Output the (X, Y) coordinate of the center of the cell containing the given text.  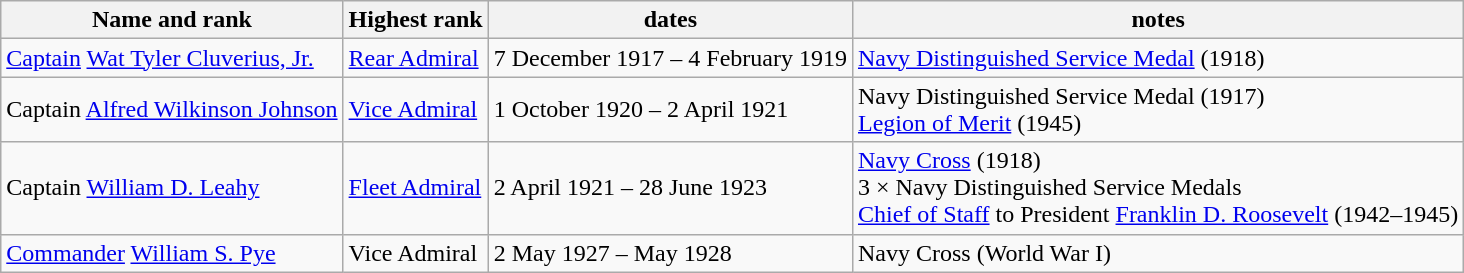
Navy Cross (World War I) (1158, 253)
7 December 1917 – 4 February 1919 (670, 58)
Navy Cross (1918)3 × Navy Distinguished Service MedalsChief of Staff to President Franklin D. Roosevelt (1942–1945) (1158, 188)
Captain Wat Tyler Cluverius, Jr. (172, 58)
Fleet Admiral (416, 188)
Rear Admiral (416, 58)
2 May 1927 – May 1928 (670, 253)
dates (670, 20)
Captain William D. Leahy (172, 188)
Name and rank (172, 20)
Navy Distinguished Service Medal (1917)Legion of Merit (1945) (1158, 110)
2 April 1921 – 28 June 1923 (670, 188)
Navy Distinguished Service Medal (1918) (1158, 58)
Captain Alfred Wilkinson Johnson (172, 110)
1 October 1920 – 2 April 1921 (670, 110)
Commander William S. Pye (172, 253)
Highest rank (416, 20)
notes (1158, 20)
